Identify which cell holds the provided text, then report its (X, Y) central coordinate. 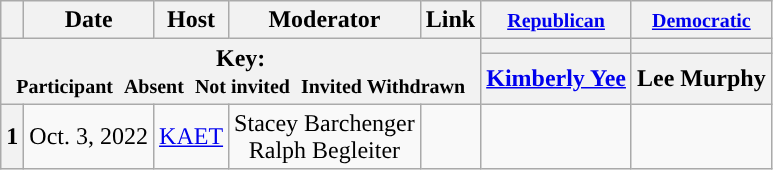
Moderator (325, 20)
Republican (556, 20)
Link (450, 20)
Kimberly Yee (556, 78)
Lee Murphy (701, 78)
1 (12, 136)
Stacey BarchengerRalph Begleiter (325, 136)
KAET (192, 136)
Host (192, 20)
Date (89, 20)
Democratic (701, 20)
Key: Participant Absent Not invited Invited Withdrawn (241, 72)
Oct. 3, 2022 (89, 136)
